Pinpoint the cell where the given text exists, returning its [x, y] midpoint coordinate. 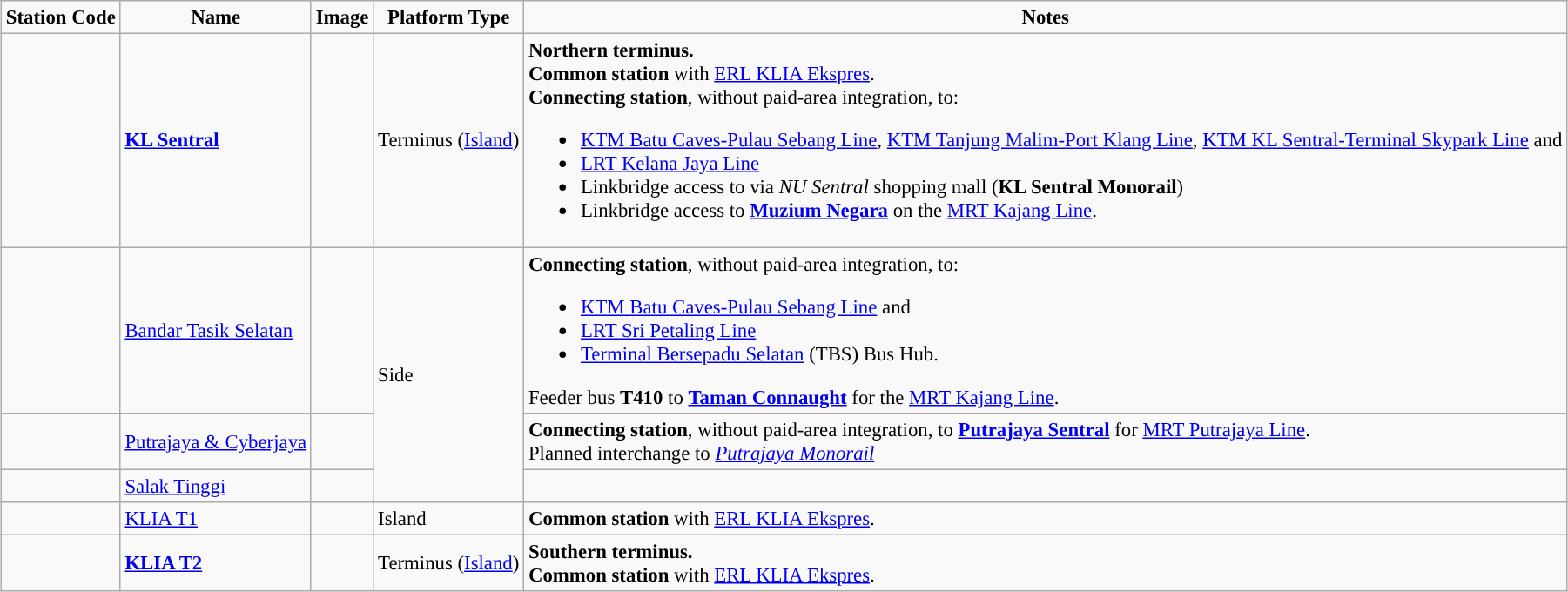
KLIA T2 [216, 564]
Notes [1046, 17]
Station Code [61, 17]
Island [449, 519]
Platform Type [449, 17]
KL Sentral [216, 141]
Putrajaya & Cyberjaya [216, 442]
Southern terminus.Common station with ERL KLIA Ekspres. [1046, 564]
Connecting station, without paid-area integration, to Putrajaya Sentral for MRT Putrajaya Line.Planned interchange to Putrajaya Monorail [1046, 442]
KLIA T1 [216, 519]
Salak Tinggi [216, 486]
Name [216, 17]
Image [341, 17]
Side [449, 374]
Bandar Tasik Selatan [216, 331]
Common station with ERL KLIA Ekspres. [1046, 519]
